Extract the (x, y) coordinate from the center of the cell holding the provided text.  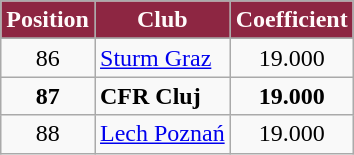
88 (48, 134)
Club (162, 20)
87 (48, 96)
86 (48, 58)
Coefficient (292, 20)
Lech Poznań (162, 134)
Sturm Graz (162, 58)
CFR Cluj (162, 96)
Position (48, 20)
